Provide the [X, Y] coordinate of the cell's center where the given text is located.  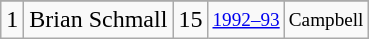
15 [190, 20]
Brian Schmall [98, 20]
1992–93 [246, 20]
1 [12, 20]
Campbell [326, 20]
